For the text-containing cell, return its midpoint in (x, y) coordinate format. 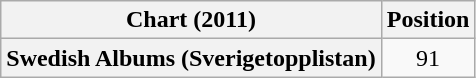
Position (428, 20)
91 (428, 58)
Chart (2011) (191, 20)
Swedish Albums (Sverigetopplistan) (191, 58)
